Determine the (x, y) coordinate at the center of the cell enclosing the given text.  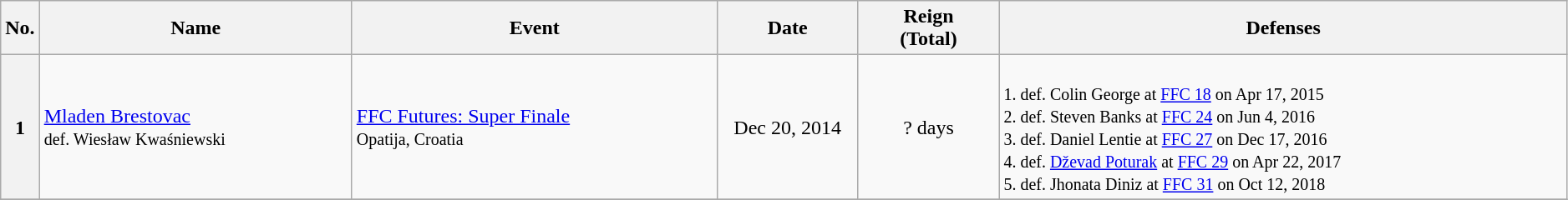
Name (195, 28)
Mladen Brestovacdef. Wiesław Kwaśniewski (195, 127)
Event (535, 28)
No. (20, 28)
Reign(Total) (929, 28)
Dec 20, 2014 (787, 127)
Defenses (1283, 28)
FFC Futures: Super FinaleOpatija, Croatia (535, 127)
1 (20, 127)
Date (787, 28)
? days (929, 127)
